Identify which cell holds the provided text, then report its (x, y) central coordinate. 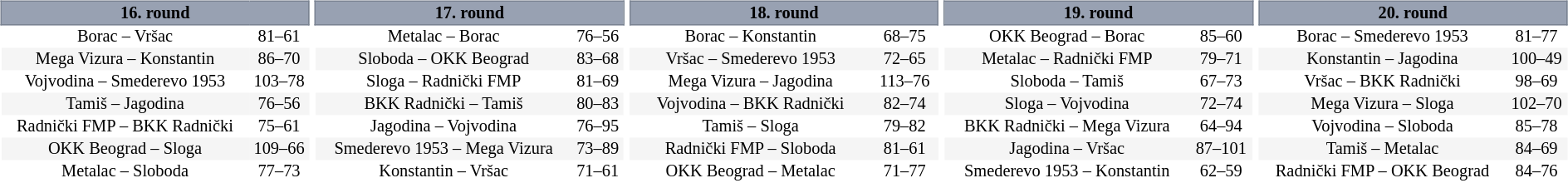
113–76 (905, 82)
84–69 (1536, 150)
Konstantin – Jagodina (1383, 60)
Vojvodina – BKK Radnički (750, 105)
Smederevo 1953 – Mega Vizura (443, 150)
Radnički FMP – BKK Radnički (125, 126)
Jagodina – Vojvodina (443, 126)
64–94 (1221, 126)
71–61 (598, 171)
103–78 (279, 82)
62–59 (1221, 171)
83–68 (598, 60)
20. round (1414, 12)
18. round (784, 12)
Radnički FMP – OKK Beograd (1383, 171)
Mega Vizura – Konstantin (125, 60)
Borac – Smederevo 1953 (1383, 37)
87–101 (1221, 150)
80–83 (598, 105)
85–78 (1536, 126)
79–71 (1221, 60)
Borac – Vršac (125, 37)
79–82 (905, 126)
Borac – Konstantin (750, 37)
81–77 (1536, 37)
82–74 (905, 105)
67–73 (1221, 82)
Sloga – Radnički FMP (443, 82)
Metalac – Radnički FMP (1066, 60)
Smederevo 1953 – Konstantin (1066, 171)
Sloboda – Tamiš (1066, 82)
102–70 (1536, 105)
100–49 (1536, 60)
BKK Radnički – Mega Vizura (1066, 126)
98–69 (1536, 82)
81–69 (598, 82)
72–74 (1221, 105)
68–75 (905, 37)
Tamiš – Metalac (1383, 150)
Jagodina – Vršac (1066, 150)
71–77 (905, 171)
OKK Beograd – Borac (1066, 37)
76–95 (598, 126)
Metalac – Sloboda (125, 171)
84–76 (1536, 171)
75–61 (279, 126)
77–73 (279, 171)
BKK Radnički – Tamiš (443, 105)
17. round (470, 12)
72–65 (905, 60)
Sloboda – OKK Beograd (443, 60)
Vršac – BKK Radnički (1383, 82)
109–66 (279, 150)
Tamiš – Sloga (750, 126)
86–70 (279, 60)
Mega Vizura – Sloga (1383, 105)
Vojvodina – Sloboda (1383, 126)
Sloga – Vojvodina (1066, 105)
Tamiš – Jagodina (125, 105)
OKK Beograd – Sloga (125, 150)
Konstantin – Vršac (443, 171)
16. round (154, 12)
19. round (1098, 12)
Metalac – Borac (443, 37)
Vojvodina – Smederevo 1953 (125, 82)
Radnički FMP – Sloboda (750, 150)
73–89 (598, 150)
85–60 (1221, 37)
Vršac – Smederevo 1953 (750, 60)
OKK Beograd – Metalac (750, 171)
Mega Vizura – Jagodina (750, 82)
